Scan for the cell matching the given text and deliver its (x, y) coordinate at center. 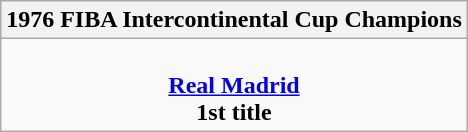
1976 FIBA Intercontinental Cup Champions (234, 20)
Real Madrid 1st title (234, 85)
